From the cell containing the given text, extract its center point as [x, y] coordinate. 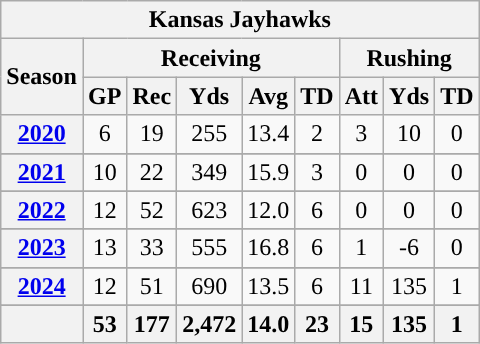
Att [361, 96]
Avg [268, 96]
52 [152, 210]
23 [317, 324]
2021 [42, 172]
14.0 [268, 324]
22 [152, 172]
177 [152, 324]
GP [104, 96]
2023 [42, 248]
16.8 [268, 248]
690 [210, 286]
349 [210, 172]
2,472 [210, 324]
2 [317, 134]
15.9 [268, 172]
11 [361, 286]
Rushing [409, 58]
33 [152, 248]
Kansas Jayhawks [240, 20]
Season [42, 77]
555 [210, 248]
-6 [410, 248]
2020 [42, 134]
53 [104, 324]
13 [104, 248]
51 [152, 286]
19 [152, 134]
12.0 [268, 210]
13.4 [268, 134]
13.5 [268, 286]
255 [210, 134]
Receiving [210, 58]
15 [361, 324]
623 [210, 210]
2024 [42, 286]
Rec [152, 96]
2022 [42, 210]
